Identify which cell holds the provided text, then report its (x, y) central coordinate. 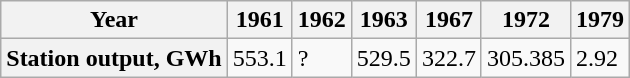
1962 (322, 20)
1963 (384, 20)
1972 (526, 20)
Year (114, 20)
1979 (600, 20)
2.92 (600, 58)
305.385 (526, 58)
553.1 (260, 58)
529.5 (384, 58)
1967 (448, 20)
Station output, GWh (114, 58)
? (322, 58)
322.7 (448, 58)
1961 (260, 20)
